Scan for the cell matching the given text and deliver its (X, Y) coordinate at center. 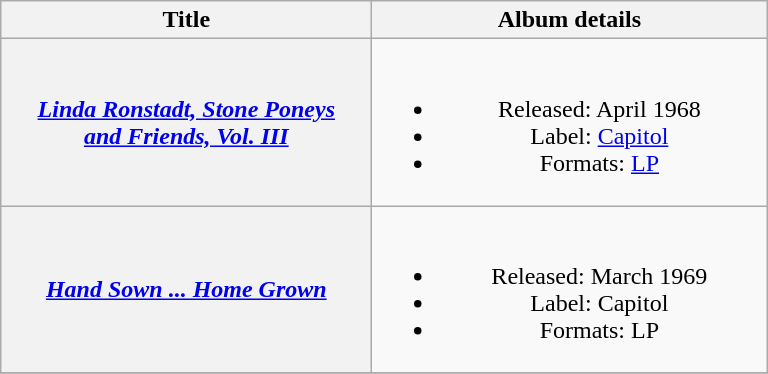
Hand Sown ... Home Grown (186, 290)
Title (186, 20)
Album details (570, 20)
Released: April 1968Label: CapitolFormats: LP (570, 122)
Linda Ronstadt, Stone Poneysand Friends, Vol. III (186, 122)
Released: March 1969Label: CapitolFormats: LP (570, 290)
